Output the [X, Y] coordinate of the center of the cell containing the given text.  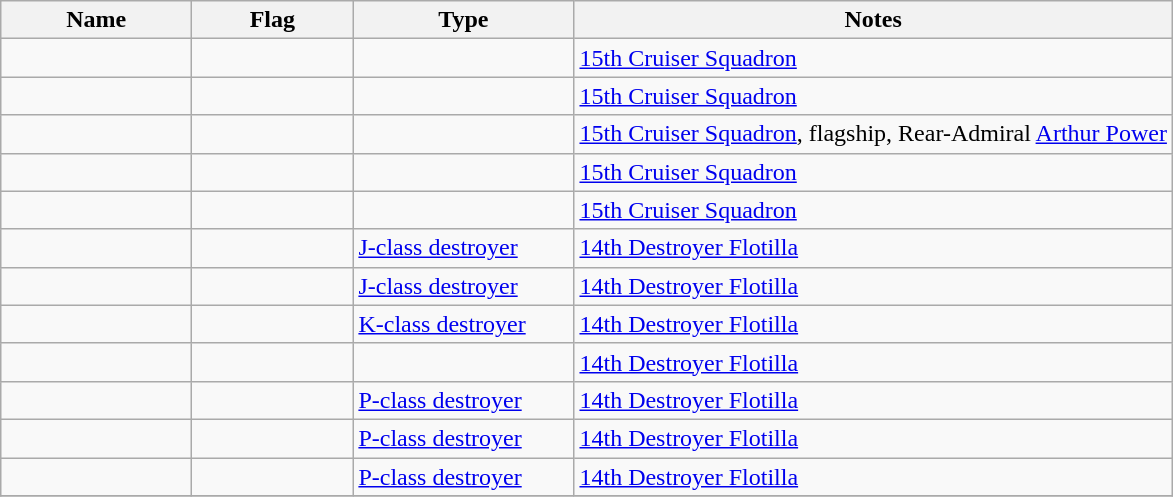
Notes [873, 20]
K-class destroyer [464, 324]
Name [96, 20]
15th Cruiser Squadron, flagship, Rear-Admiral Arthur Power [873, 134]
Flag [272, 20]
Type [464, 20]
